Identify which cell holds the provided text, then report its [x, y] central coordinate. 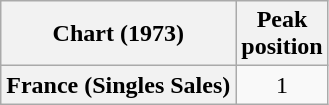
Peakposition [282, 34]
Chart (1973) [118, 34]
France (Singles Sales) [118, 85]
1 [282, 85]
